Provide the [X, Y] coordinate of the cell's center where the given text is located.  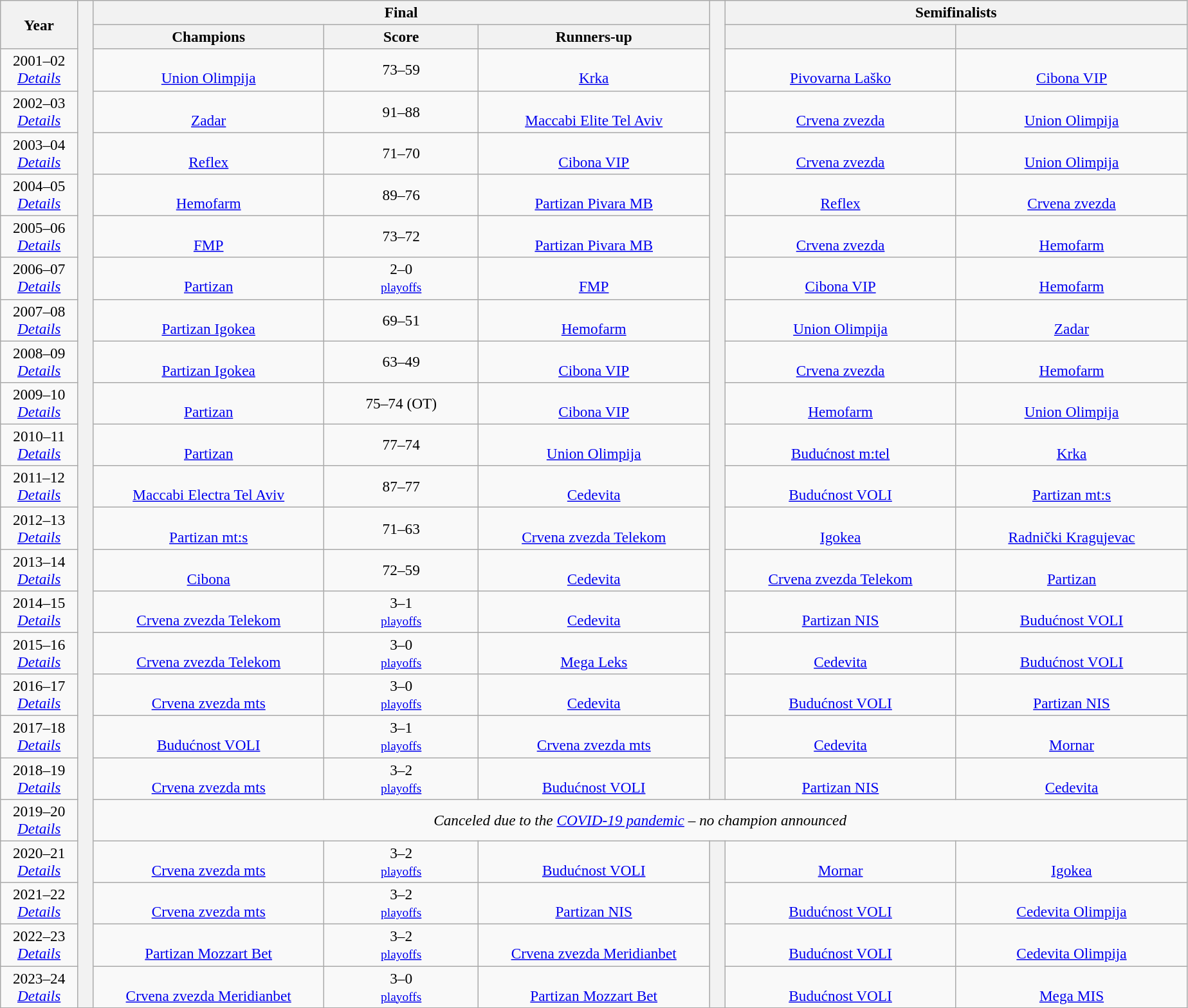
2022–23Details [39, 944]
3–0playoffs [401, 987]
Maccabi Elite Tel Aviv [594, 112]
Champions [208, 37]
71–70 [401, 153]
75–74 (OT) [401, 403]
2009–10Details [39, 403]
Radnički Kragujevac [1072, 527]
89–76 [401, 194]
Mega MIS [1072, 987]
2021–22Details [39, 903]
2004–05Details [39, 194]
77–74 [401, 445]
3–1 playoffs [401, 611]
91–88 [401, 112]
2006–07Details [39, 278]
2014–15Details [39, 611]
2018–19Details [39, 778]
Maccabi Electra Tel Aviv [208, 486]
Score [401, 37]
69–51 [401, 320]
2017–18Details [39, 736]
Budućnost m:tel [840, 445]
87–77 [401, 486]
Runners-up [594, 37]
Pivovarna Laško [840, 69]
2002–03Details [39, 112]
73–59 [401, 69]
2010–11Details [39, 445]
Mega Leks [594, 654]
Semifinalists [956, 12]
2–0 playoffs [401, 278]
2020–21Details [39, 862]
Cibona [208, 570]
2012–13Details [39, 527]
73–72 [401, 237]
2008–09Details [39, 362]
2003–04Details [39, 153]
2019–20Details [39, 820]
3–1playoffs [401, 736]
72–59 [401, 570]
2005–06Details [39, 237]
2001–02Details [39, 69]
63–49 [401, 362]
2015–16Details [39, 654]
2013–14Details [39, 570]
2023–24Details [39, 987]
Final [401, 12]
2016–17Details [39, 695]
71–63 [401, 527]
2007–08Details [39, 320]
Year [39, 24]
2011–12Details [39, 486]
Canceled due to the COVID-19 pandemic – no champion announced [639, 820]
